Return the (X, Y) coordinate for the center point of the cell that contains the specified text.  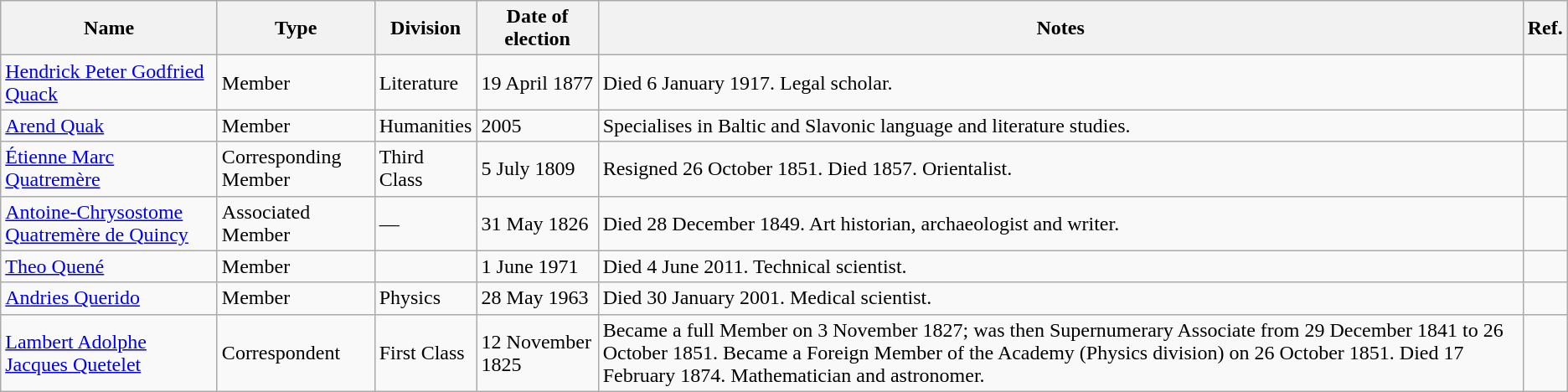
First Class (426, 353)
Associated Member (296, 223)
Theo Quené (109, 266)
Andries Querido (109, 298)
Died 6 January 1917. Legal scholar. (1060, 82)
Étienne Marc Quatremère (109, 169)
Corresponding Member (296, 169)
Physics (426, 298)
Specialises in Baltic and Slavonic language and literature studies. (1060, 126)
2005 (538, 126)
Type (296, 28)
Literature (426, 82)
— (426, 223)
Arend Quak (109, 126)
Hendrick Peter Godfried Quack (109, 82)
1 June 1971 (538, 266)
Resigned 26 October 1851. Died 1857. Orientalist. (1060, 169)
28 May 1963 (538, 298)
31 May 1826 (538, 223)
5 July 1809 (538, 169)
Third Class (426, 169)
Lambert Adolphe Jacques Quetelet (109, 353)
Antoine-Chrysostome Quatremère de Quincy (109, 223)
Humanities (426, 126)
Date of election (538, 28)
Name (109, 28)
Died 4 June 2011. Technical scientist. (1060, 266)
Died 30 January 2001. Medical scientist. (1060, 298)
19 April 1877 (538, 82)
12 November 1825 (538, 353)
Notes (1060, 28)
Correspondent (296, 353)
Ref. (1545, 28)
Division (426, 28)
Died 28 December 1849. Art historian, archaeologist and writer. (1060, 223)
